Return the [X, Y] coordinate for the center point of the cell that contains the specified text.  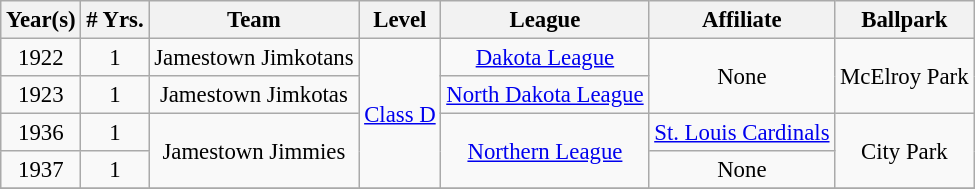
Class D [400, 114]
City Park [904, 152]
Northern League [545, 152]
1936 [41, 133]
1923 [41, 95]
Year(s) [41, 20]
1922 [41, 58]
Ballpark [904, 20]
McElroy Park [904, 76]
Jamestown Jimkotas [254, 95]
Jamestown Jimkotans [254, 58]
Team [254, 20]
Level [400, 20]
Jamestown Jimmies [254, 152]
North Dakota League [545, 95]
1937 [41, 170]
St. Louis Cardinals [742, 133]
Dakota League [545, 58]
League [545, 20]
Affiliate [742, 20]
# Yrs. [115, 20]
